From the cell containing the given text, extract its center point as [X, Y] coordinate. 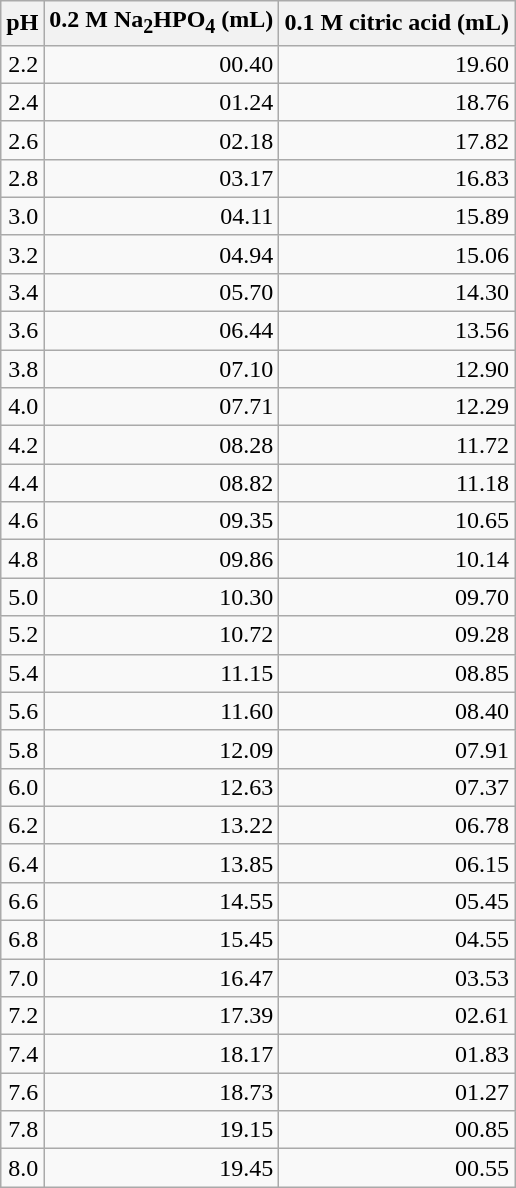
13.22 [162, 825]
18.17 [162, 1054]
14.55 [162, 901]
07.37 [397, 787]
07.91 [397, 749]
04.11 [162, 216]
00.40 [162, 64]
18.73 [162, 1092]
02.18 [162, 140]
3.4 [22, 292]
3.8 [22, 369]
5.8 [22, 749]
3.2 [22, 254]
4.0 [22, 407]
06.78 [397, 825]
10.65 [397, 521]
05.45 [397, 901]
4.6 [22, 521]
7.6 [22, 1092]
10.14 [397, 559]
16.83 [397, 178]
01.83 [397, 1054]
7.2 [22, 1016]
03.53 [397, 978]
2.2 [22, 64]
05.70 [162, 292]
7.0 [22, 978]
08.82 [162, 483]
08.28 [162, 445]
09.28 [397, 635]
6.0 [22, 787]
6.8 [22, 940]
06.44 [162, 331]
01.24 [162, 102]
10.72 [162, 635]
07.10 [162, 369]
2.6 [22, 140]
11.72 [397, 445]
00.85 [397, 1130]
00.55 [397, 1168]
04.55 [397, 940]
4.4 [22, 483]
3.6 [22, 331]
18.76 [397, 102]
17.82 [397, 140]
15.45 [162, 940]
0.1 M citric acid (mL) [397, 23]
06.15 [397, 863]
12.90 [397, 369]
0.2 M Na2HPO4 (mL) [162, 23]
6.4 [22, 863]
04.94 [162, 254]
03.17 [162, 178]
2.8 [22, 178]
12.29 [397, 407]
09.70 [397, 597]
09.35 [162, 521]
09.86 [162, 559]
19.45 [162, 1168]
15.89 [397, 216]
5.4 [22, 673]
5.6 [22, 711]
6.2 [22, 825]
8.0 [22, 1168]
7.8 [22, 1130]
13.85 [162, 863]
3.0 [22, 216]
01.27 [397, 1092]
17.39 [162, 1016]
5.0 [22, 597]
2.4 [22, 102]
10.30 [162, 597]
19.60 [397, 64]
02.61 [397, 1016]
6.6 [22, 901]
07.71 [162, 407]
19.15 [162, 1130]
12.09 [162, 749]
11.60 [162, 711]
5.2 [22, 635]
pH [22, 23]
13.56 [397, 331]
16.47 [162, 978]
08.85 [397, 673]
14.30 [397, 292]
08.40 [397, 711]
11.18 [397, 483]
12.63 [162, 787]
7.4 [22, 1054]
15.06 [397, 254]
11.15 [162, 673]
4.2 [22, 445]
4.8 [22, 559]
